Detect which cell encompasses the target text, then output its (X, Y) center coordinate. 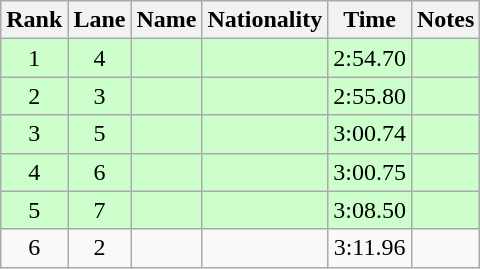
Notes (445, 20)
Nationality (265, 20)
3:11.96 (370, 248)
3:00.74 (370, 134)
Name (166, 20)
Lane (100, 20)
Time (370, 20)
2:54.70 (370, 58)
7 (100, 210)
1 (34, 58)
3:08.50 (370, 210)
2:55.80 (370, 96)
3:00.75 (370, 172)
Rank (34, 20)
